Search for the cell housing the specified text and yield its (X, Y) center coordinate. 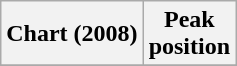
Chart (2008) (72, 34)
Peakposition (189, 34)
